Output the (x, y) coordinate of the center of the cell containing the given text.  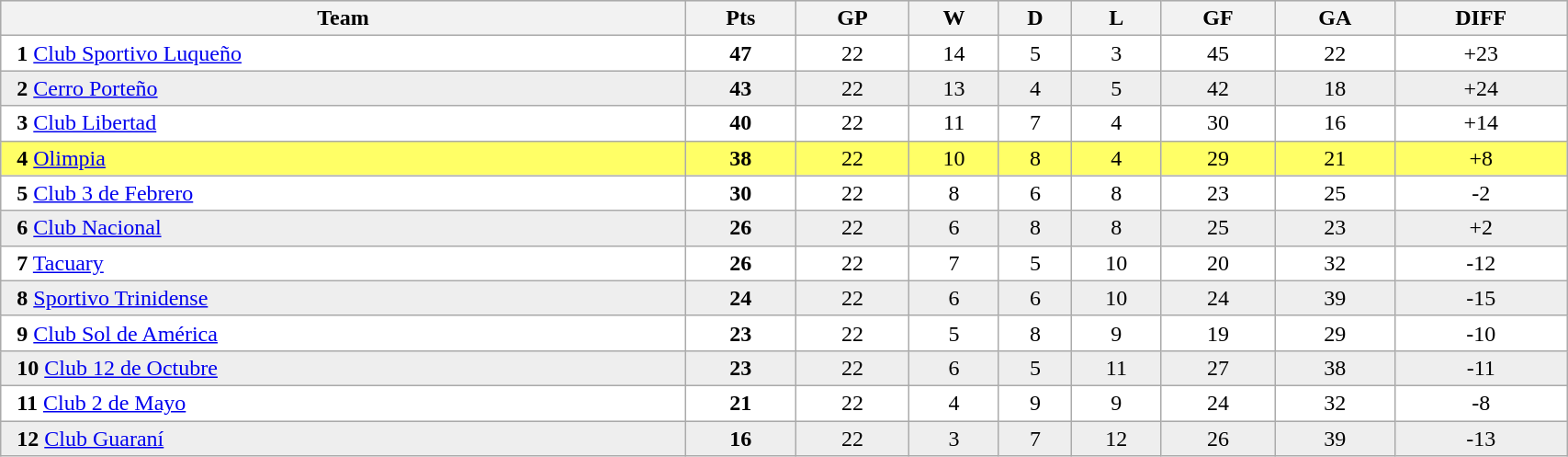
Team (344, 18)
+14 (1481, 123)
L (1117, 18)
-2 (1481, 193)
18 (1336, 88)
GF (1218, 18)
7 Tacuary (344, 263)
9 Club Sol de América (344, 333)
+24 (1481, 88)
14 (954, 53)
40 (740, 123)
12 (1117, 439)
6 Club Nacional (344, 228)
45 (1218, 53)
19 (1218, 333)
27 (1218, 368)
-8 (1481, 403)
8 Sportivo Trinidense (344, 298)
W (954, 18)
DIFF (1481, 18)
GP (852, 18)
43 (740, 88)
11 Club 2 de Mayo (344, 403)
+23 (1481, 53)
13 (954, 88)
-12 (1481, 263)
Pts (740, 18)
-10 (1481, 333)
20 (1218, 263)
+8 (1481, 158)
+2 (1481, 228)
10 Club 12 de Octubre (344, 368)
2 Cerro Porteño (344, 88)
D (1034, 18)
12 Club Guaraní (344, 439)
-11 (1481, 368)
3 Club Libertad (344, 123)
-13 (1481, 439)
47 (740, 53)
GA (1336, 18)
42 (1218, 88)
-15 (1481, 298)
4 Olimpia (344, 158)
1 Club Sportivo Luqueño (344, 53)
5 Club 3 de Febrero (344, 193)
